Extract the [x, y] coordinate from the center of the cell holding the provided text.  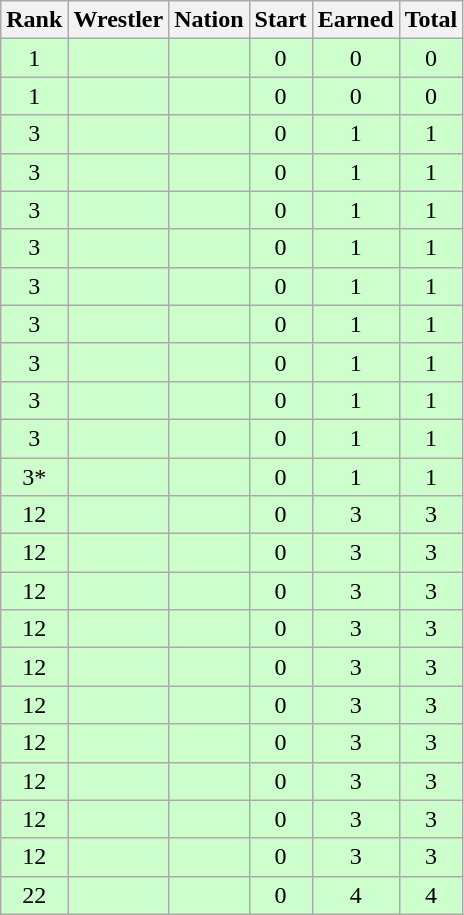
Total [431, 20]
Rank [34, 20]
22 [34, 895]
Start [280, 20]
Nation [209, 20]
3* [34, 477]
Earned [356, 20]
Wrestler [118, 20]
